From the cell containing the given text, extract its center point as [X, Y] coordinate. 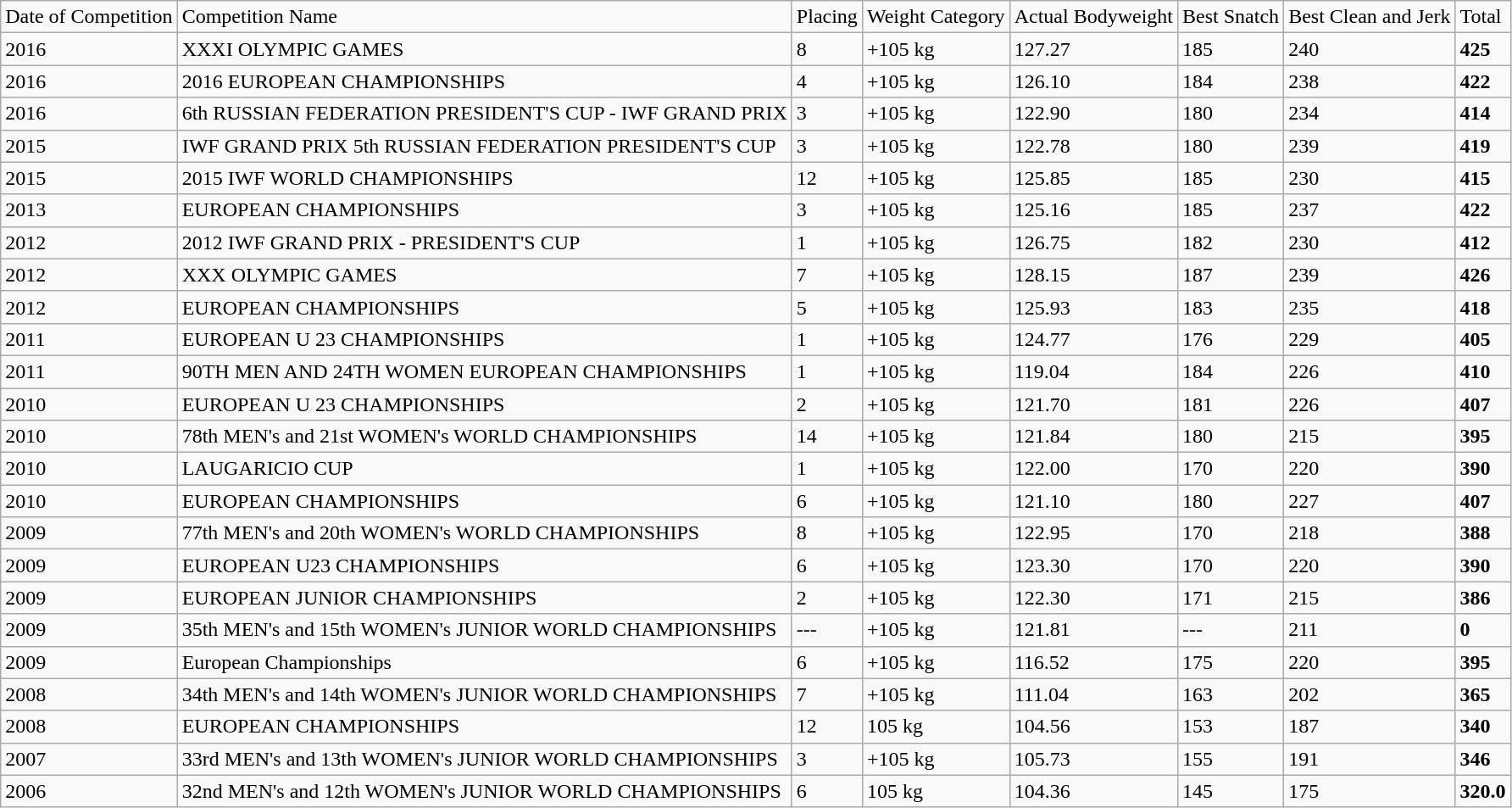
4 [827, 81]
Competition Name [485, 17]
XXXI OLYMPIC GAMES [485, 49]
240 [1370, 49]
426 [1483, 275]
235 [1370, 307]
34th MEN's and 14th WOMEN's JUNIOR WORLD CHAMPIONSHIPS [485, 694]
104.56 [1093, 727]
237 [1370, 210]
2013 [89, 210]
90TH MEN AND 24TH WOMEN EUROPEAN CHAMPIONSHIPS [485, 371]
346 [1483, 759]
EUROPEAN U23 CHAMPIONSHIPS [485, 566]
121.10 [1093, 501]
153 [1231, 727]
2012 IWF GRAND PRIX - PRESIDENT'S CUP [485, 242]
211 [1370, 630]
Actual Bodyweight [1093, 17]
125.85 [1093, 178]
410 [1483, 371]
5 [827, 307]
Weight Category [936, 17]
122.78 [1093, 146]
121.70 [1093, 404]
2007 [89, 759]
EUROPEAN JUNIOR CHAMPIONSHIPS [485, 598]
Best Clean and Jerk [1370, 17]
2016 EUROPEAN CHAMPIONSHIPS [485, 81]
182 [1231, 242]
122.95 [1093, 533]
LAUGARICIO CUP [485, 469]
229 [1370, 339]
388 [1483, 533]
123.30 [1093, 566]
116.52 [1093, 662]
234 [1370, 114]
155 [1231, 759]
0 [1483, 630]
119.04 [1093, 371]
126.10 [1093, 81]
145 [1231, 791]
227 [1370, 501]
176 [1231, 339]
127.27 [1093, 49]
320.0 [1483, 791]
365 [1483, 694]
111.04 [1093, 694]
181 [1231, 404]
218 [1370, 533]
IWF GRAND PRIX 5th RUSSIAN FEDERATION PRESIDENT'S CUP [485, 146]
78th MEN's and 21st WOMEN's WORLD CHAMPIONSHIPS [485, 437]
425 [1483, 49]
122.90 [1093, 114]
191 [1370, 759]
Date of Competition [89, 17]
418 [1483, 307]
35th MEN's and 15th WOMEN's JUNIOR WORLD CHAMPIONSHIPS [485, 630]
122.00 [1093, 469]
124.77 [1093, 339]
Best Snatch [1231, 17]
125.93 [1093, 307]
32nd MEN's and 12th WOMEN's JUNIOR WORLD CHAMPIONSHIPS [485, 791]
6th RUSSIAN FEDERATION PRESIDENT'S CUP - IWF GRAND PRIX [485, 114]
77th MEN's and 20th WOMEN's WORLD CHAMPIONSHIPS [485, 533]
2006 [89, 791]
163 [1231, 694]
202 [1370, 694]
414 [1483, 114]
125.16 [1093, 210]
183 [1231, 307]
415 [1483, 178]
33rd MEN's and 13th WOMEN's JUNIOR WORLD CHAMPIONSHIPS [485, 759]
419 [1483, 146]
128.15 [1093, 275]
405 [1483, 339]
126.75 [1093, 242]
Placing [827, 17]
171 [1231, 598]
412 [1483, 242]
2015 IWF WORLD CHAMPIONSHIPS [485, 178]
104.36 [1093, 791]
340 [1483, 727]
XXX OLYMPIC GAMES [485, 275]
386 [1483, 598]
121.81 [1093, 630]
238 [1370, 81]
121.84 [1093, 437]
European Championships [485, 662]
Total [1483, 17]
122.30 [1093, 598]
14 [827, 437]
105.73 [1093, 759]
